From the cell containing the given text, extract its center point as (x, y) coordinate. 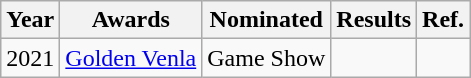
Ref. (444, 20)
Game Show (266, 58)
Golden Venla (131, 58)
2021 (30, 58)
Awards (131, 20)
Results (374, 20)
Nominated (266, 20)
Year (30, 20)
